Locate the cell with the specified text and output its [x, y] center coordinate. 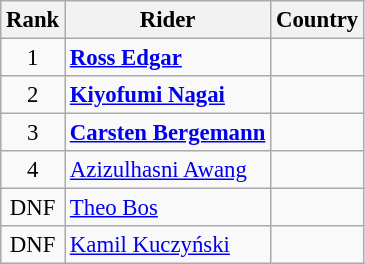
1 [33, 58]
Carsten Bergemann [168, 133]
Azizulhasni Awang [168, 170]
Ross Edgar [168, 58]
Theo Bos [168, 208]
3 [33, 133]
Rank [33, 20]
2 [33, 95]
Kamil Kuczyński [168, 245]
Country [318, 20]
4 [33, 170]
Rider [168, 20]
Kiyofumi Nagai [168, 95]
